From the cell containing the given text, extract its center point as (x, y) coordinate. 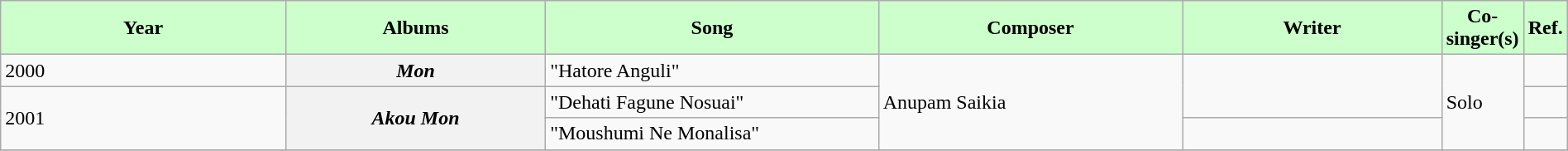
"Dehati Fagune Nosuai" (712, 102)
Composer (1030, 28)
2001 (144, 118)
Song (712, 28)
Mon (415, 71)
"Hatore Anguli" (712, 71)
"Moushumi Ne Monalisa" (712, 134)
Writer (1312, 28)
Co-singer(s) (1482, 28)
Solo (1482, 102)
Year (144, 28)
Ref. (1545, 28)
Anupam Saikia (1030, 102)
2000 (144, 71)
Albums (415, 28)
Akou Mon (415, 118)
